Detect which cell encompasses the target text, then output its [x, y] center coordinate. 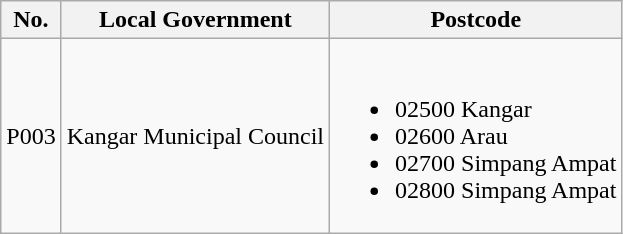
Local Government [195, 20]
No. [31, 20]
Kangar Municipal Council [195, 136]
Postcode [476, 20]
P003 [31, 136]
02500 Kangar02600 Arau02700 Simpang Ampat02800 Simpang Ampat [476, 136]
